Return the (x, y) coordinate for the center point of the cell that contains the specified text.  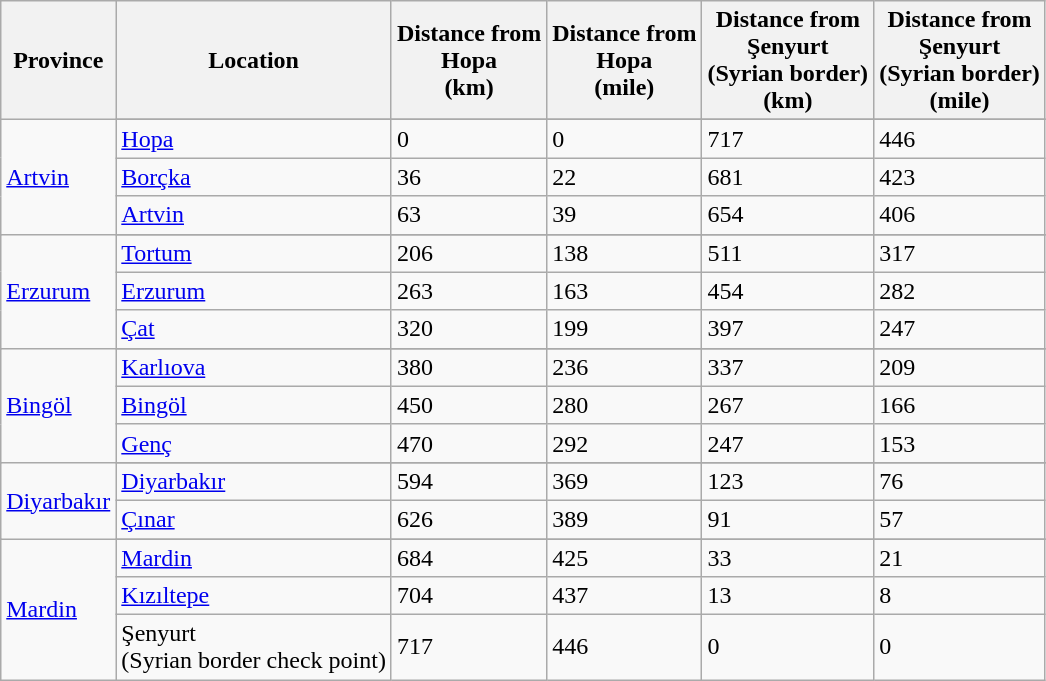
Borçka (254, 177)
Çınar (254, 519)
Çat (254, 329)
684 (468, 557)
8 (960, 596)
267 (788, 405)
Distance from Hopa (km) (468, 60)
470 (468, 443)
280 (624, 405)
450 (468, 405)
13 (788, 596)
123 (788, 481)
626 (468, 519)
63 (468, 215)
Distance from Şenyurt (Syrian border) (mile) (960, 60)
337 (788, 367)
36 (468, 177)
39 (624, 215)
76 (960, 481)
22 (624, 177)
681 (788, 177)
369 (624, 481)
Distance from Şenyurt (Syrian border) (km) (788, 60)
163 (624, 291)
317 (960, 253)
654 (788, 215)
Kızıltepe (254, 596)
236 (624, 367)
209 (960, 367)
292 (624, 443)
389 (624, 519)
594 (468, 481)
704 (468, 596)
282 (960, 291)
454 (788, 291)
Karlıova (254, 367)
91 (788, 519)
166 (960, 405)
199 (624, 329)
Hopa (254, 139)
Province (58, 60)
397 (788, 329)
425 (624, 557)
263 (468, 291)
Location (254, 60)
33 (788, 557)
153 (960, 443)
Şenyurt (Syrian border check point) (254, 648)
406 (960, 215)
511 (788, 253)
423 (960, 177)
Distance from Hopa (mile) (624, 60)
320 (468, 329)
21 (960, 557)
138 (624, 253)
206 (468, 253)
Tortum (254, 253)
437 (624, 596)
57 (960, 519)
Genç (254, 443)
380 (468, 367)
